Identify which cell holds the provided text, then report its (x, y) central coordinate. 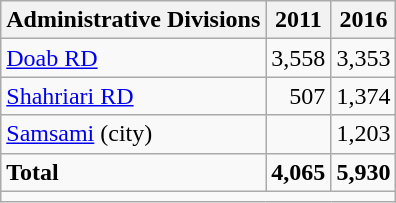
5,930 (364, 172)
Shahriari RD (134, 96)
Samsami (city) (134, 134)
1,203 (364, 134)
Administrative Divisions (134, 20)
2011 (298, 20)
Total (134, 172)
Doab RD (134, 58)
2016 (364, 20)
3,558 (298, 58)
507 (298, 96)
4,065 (298, 172)
1,374 (364, 96)
3,353 (364, 58)
